Determine the [X, Y] coordinate at the center of the cell enclosing the given text.  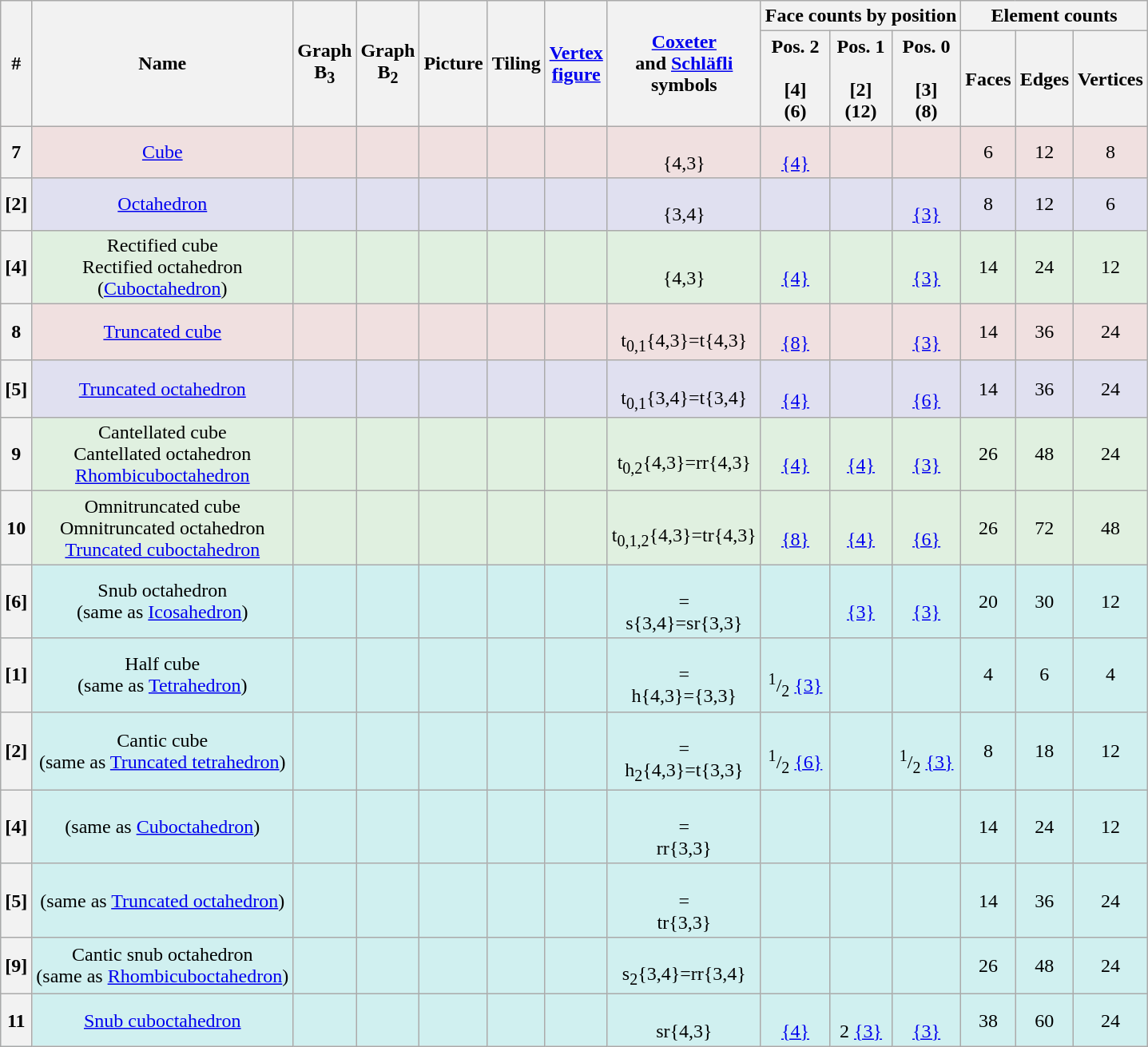
30 [1044, 601]
Pos. 2[4](6) [795, 78]
Tiling [516, 64]
Face counts by position [860, 16]
GraphB2 [388, 64]
Rectified cubeRectified octahedron(Cuboctahedron) [163, 267]
Half cube(same as Tetrahedron) [163, 675]
Cantellated cubeCantellated octahedronRhombicuboctahedron [163, 454]
9 [16, 454]
18 [1044, 751]
Vertexfigure [576, 64]
Pos. 0[3](8) [926, 78]
(same as Truncated octahedron) [163, 900]
t0,1{4,3}=t{4,3} [684, 332]
[1] [16, 675]
11 [16, 1021]
= h{4,3}={3,3} [684, 675]
Truncated octahedron [163, 388]
Snub octahedron(same as Icosahedron) [163, 601]
Name [163, 64]
= h2{4,3}=t{3,3} [684, 751]
60 [1044, 1021]
[6] [16, 601]
Truncated cube [163, 332]
Edges [1044, 78]
Omnitruncated cubeOmnitruncated octahedronTruncated cuboctahedron [163, 528]
(same as Cuboctahedron) [163, 827]
20 [988, 601]
= tr{3,3} [684, 900]
[9] [16, 965]
7 [16, 152]
Cantic snub octahedron(same as Rhombicuboctahedron) [163, 965]
Octahedron [163, 204]
Cube [163, 152]
Coxeterand Schläflisymbols [684, 64]
s2{3,4}=rr{3,4} [684, 965]
Picture [454, 64]
Snub cuboctahedron [163, 1021]
t0,2{4,3}=rr{4,3} [684, 454]
sr{4,3} [684, 1021]
= s{3,4}=sr{3,3} [684, 601]
10 [16, 528]
Pos. 1[2](12) [861, 78]
1/2 {6} [795, 751]
{3,4} [684, 204]
# [16, 64]
t0,1,2{4,3}=tr{4,3} [684, 528]
Element counts [1055, 16]
2 {3} [861, 1021]
Faces [988, 78]
Cantic cube(same as Truncated tetrahedron) [163, 751]
72 [1044, 528]
= rr{3,3} [684, 827]
38 [988, 1021]
Vertices [1110, 78]
t0,1{3,4}=t{3,4} [684, 388]
GraphB3 [324, 64]
